Scan for the cell matching the given text and deliver its (x, y) coordinate at center. 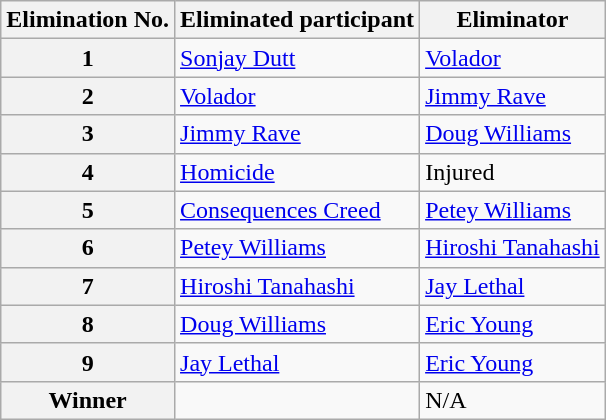
7 (88, 286)
Consequences Creed (298, 210)
Eliminator (513, 20)
Winner (88, 400)
4 (88, 172)
Homicide (298, 172)
Injured (513, 172)
2 (88, 96)
9 (88, 362)
Elimination No. (88, 20)
Sonjay Dutt (298, 58)
5 (88, 210)
6 (88, 248)
Eliminated participant (298, 20)
1 (88, 58)
N/A (513, 400)
8 (88, 324)
3 (88, 134)
